Scan for the cell matching the given text and deliver its [X, Y] coordinate at center. 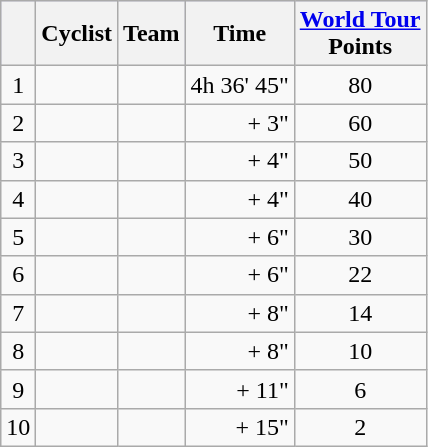
7 [18, 313]
9 [18, 389]
3 [18, 161]
Team [152, 34]
8 [18, 351]
60 [360, 123]
+ 11" [240, 389]
50 [360, 161]
5 [18, 237]
22 [360, 275]
80 [360, 85]
+ 3" [240, 123]
1 [18, 85]
Time [240, 34]
4 [18, 199]
14 [360, 313]
+ 15" [240, 427]
40 [360, 199]
World Tour Points [360, 34]
30 [360, 237]
4h 36' 45" [240, 85]
Cyclist [77, 34]
